Find where the given text appears and provide that cell's center as [x, y] coordinate. 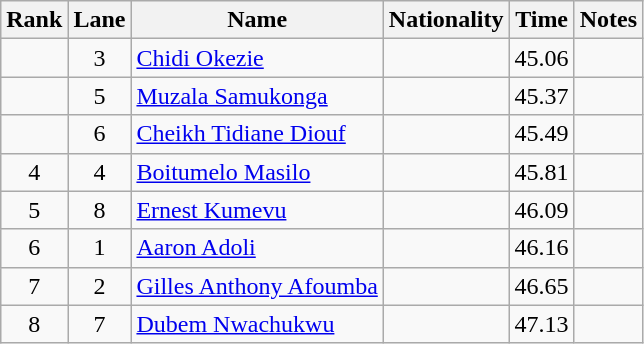
46.16 [542, 248]
Dubem Nwachukwu [257, 324]
46.65 [542, 286]
Chidi Okezie [257, 58]
1 [100, 248]
Lane [100, 20]
45.06 [542, 58]
3 [100, 58]
45.81 [542, 172]
Notes [608, 20]
2 [100, 286]
Cheikh Tidiane Diouf [257, 134]
45.49 [542, 134]
Time [542, 20]
45.37 [542, 96]
Boitumelo Masilo [257, 172]
Ernest Kumevu [257, 210]
Nationality [446, 20]
46.09 [542, 210]
Gilles Anthony Afoumba [257, 286]
Name [257, 20]
Rank [34, 20]
Muzala Samukonga [257, 96]
47.13 [542, 324]
Aaron Adoli [257, 248]
